From the cell containing the given text, extract its center point as [x, y] coordinate. 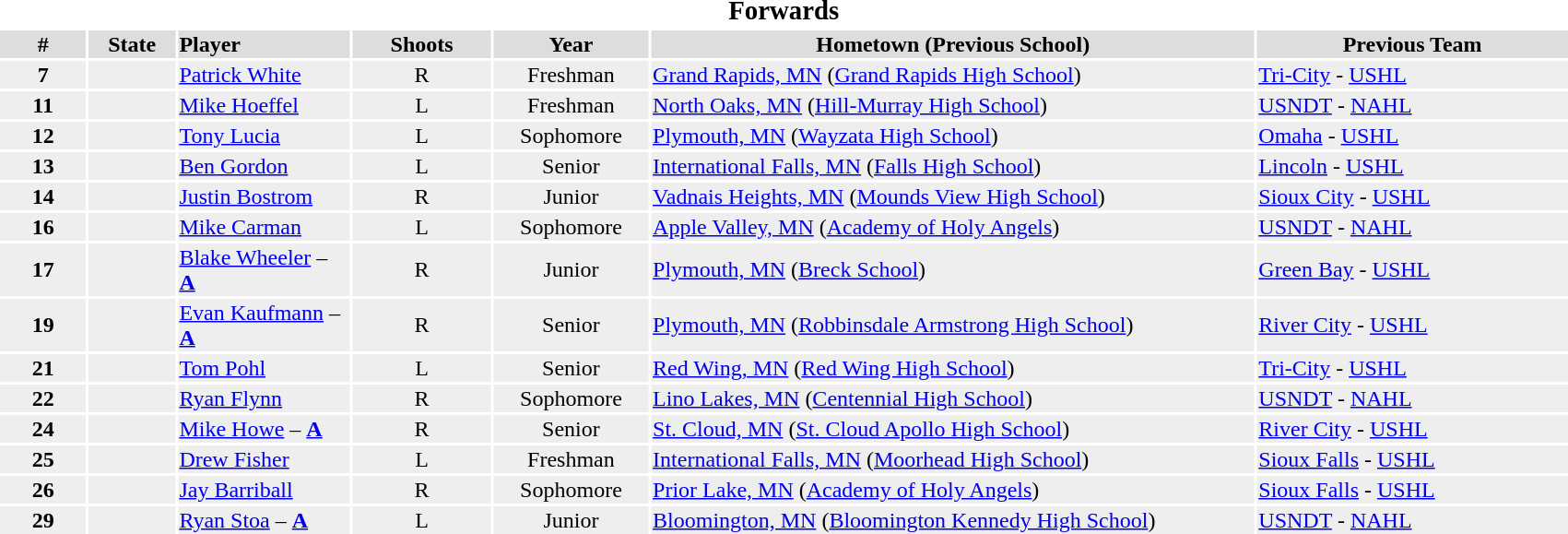
26 [42, 490]
Omaha - USHL [1412, 136]
Mike Howe – A [264, 429]
Previous Team [1412, 44]
Vadnais Heights, MN (Mounds View High School) [953, 196]
Hometown (Previous School) [953, 44]
Evan Kaufmann – A [264, 325]
Green Bay - USHL [1412, 269]
Shoots [422, 44]
11 [42, 105]
St. Cloud, MN (St. Cloud Apollo High School) [953, 429]
Blake Wheeler – A [264, 269]
Lino Lakes, MN (Centennial High School) [953, 398]
Patrick White [264, 75]
Red Wing, MN (Red Wing High School) [953, 368]
Plymouth, MN (Robbinsdale Armstrong High School) [953, 325]
Mike Hoeffel [264, 105]
Prior Lake, MN (Academy of Holy Angels) [953, 490]
7 [42, 75]
21 [42, 368]
International Falls, MN (Moorhead High School) [953, 459]
12 [42, 136]
Tony Lucia [264, 136]
Apple Valley, MN (Academy of Holy Angels) [953, 227]
29 [42, 520]
Lincoln - USHL [1412, 166]
14 [42, 196]
State [131, 44]
Bloomington, MN (Bloomington Kennedy High School) [953, 520]
19 [42, 325]
24 [42, 429]
Mike Carman [264, 227]
Jay Barriball [264, 490]
Ben Gordon [264, 166]
Ryan Flynn [264, 398]
Player [264, 44]
Tom Pohl [264, 368]
Grand Rapids, MN (Grand Rapids High School) [953, 75]
16 [42, 227]
25 [42, 459]
International Falls, MN (Falls High School) [953, 166]
Sioux City - USHL [1412, 196]
Year [571, 44]
North Oaks, MN (Hill-Murray High School) [953, 105]
# [42, 44]
Plymouth, MN (Breck School) [953, 269]
Ryan Stoa – A [264, 520]
Plymouth, MN (Wayzata High School) [953, 136]
22 [42, 398]
13 [42, 166]
Justin Bostrom [264, 196]
Drew Fisher [264, 459]
17 [42, 269]
